Pinpoint the cell where the given text exists, returning its [x, y] midpoint coordinate. 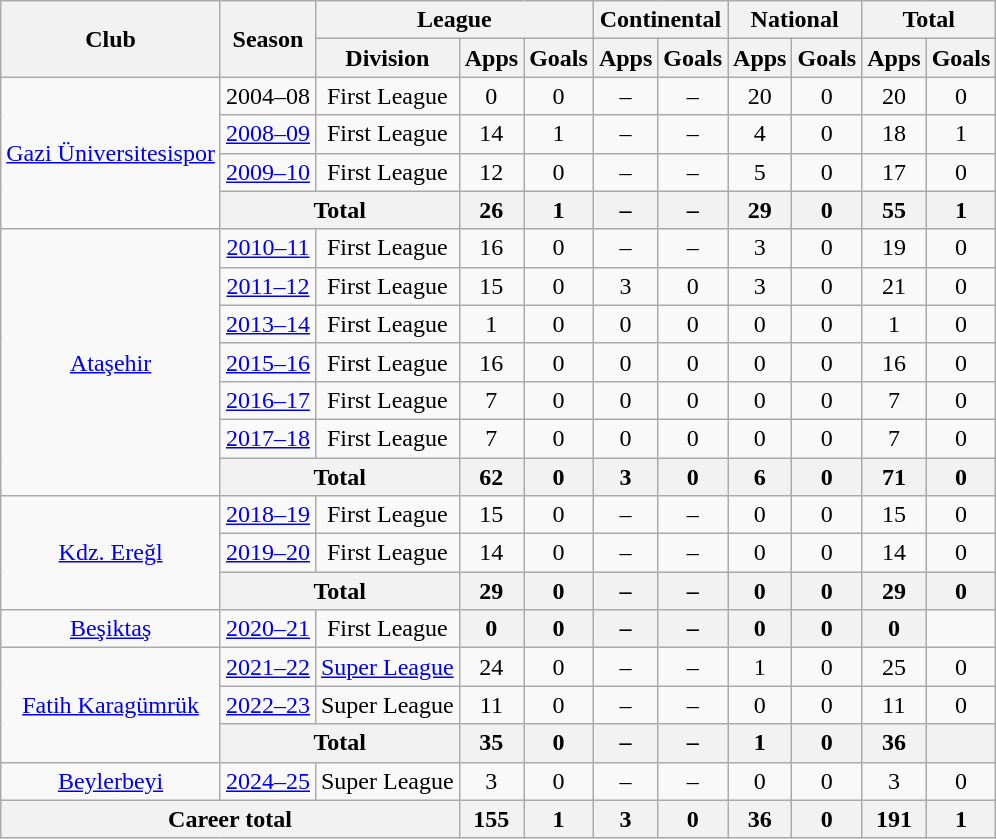
5 [760, 172]
4 [760, 134]
2008–09 [268, 134]
2020–21 [268, 629]
17 [894, 172]
18 [894, 134]
2017–18 [268, 438]
2016–17 [268, 400]
Kdz. Ereğl [111, 553]
24 [491, 667]
2010–11 [268, 248]
Continental [660, 20]
26 [491, 210]
6 [760, 477]
Season [268, 39]
2011–12 [268, 286]
Fatih Karagümrük [111, 705]
35 [491, 743]
2013–14 [268, 324]
71 [894, 477]
Beylerbeyi [111, 781]
Career total [230, 819]
2022–23 [268, 705]
191 [894, 819]
2009–10 [268, 172]
2024–25 [268, 781]
Division [387, 58]
2019–20 [268, 553]
25 [894, 667]
19 [894, 248]
2004–08 [268, 96]
62 [491, 477]
Ataşehir [111, 362]
55 [894, 210]
12 [491, 172]
National [795, 20]
2018–19 [268, 515]
Club [111, 39]
Beşiktaş [111, 629]
Gazi Üniversitesispor [111, 153]
2021–22 [268, 667]
2015–16 [268, 362]
21 [894, 286]
League [454, 20]
155 [491, 819]
